Locate the cell with the specified text and output its [x, y] center coordinate. 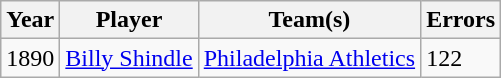
122 [461, 58]
Philadelphia Athletics [309, 58]
Player [129, 20]
Year [30, 20]
1890 [30, 58]
Billy Shindle [129, 58]
Team(s) [309, 20]
Errors [461, 20]
